Return [x, y] of the center of cell containing provided text 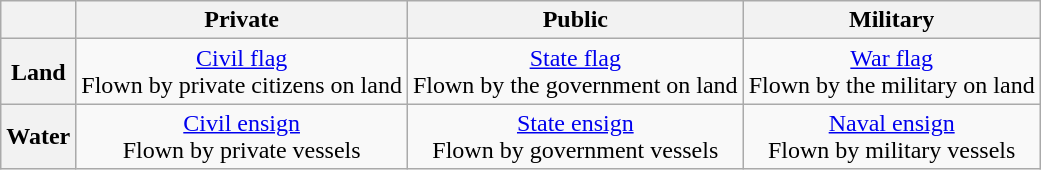
Naval ensignFlown by military vessels [892, 136]
Military [892, 20]
Water [38, 136]
Private [242, 20]
Civil flagFlown by private citizens on land [242, 72]
Land [38, 72]
Civil ensignFlown by private vessels [242, 136]
Public [575, 20]
War flagFlown by the military on land [892, 72]
State flagFlown by the government on land [575, 72]
State ensignFlown by government vessels [575, 136]
